Locate the cell with the specified text and output its [x, y] center coordinate. 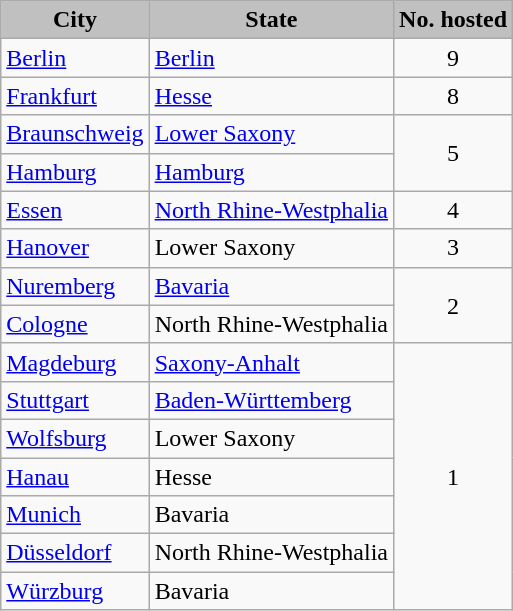
Baden-Württemberg [271, 400]
Magdeburg [75, 362]
Cologne [75, 324]
Düsseldorf [75, 553]
Würzburg [75, 591]
1 [454, 476]
Essen [75, 210]
Hanover [75, 248]
Wolfsburg [75, 438]
State [271, 20]
2 [454, 305]
Frankfurt [75, 96]
4 [454, 210]
Hanau [75, 477]
No. hosted [454, 20]
9 [454, 58]
Nuremberg [75, 286]
Saxony-Anhalt [271, 362]
8 [454, 96]
Stuttgart [75, 400]
Munich [75, 515]
3 [454, 248]
City [75, 20]
5 [454, 153]
Braunschweig [75, 134]
